Extract the (x, y) coordinate from the center of the cell holding the provided text.  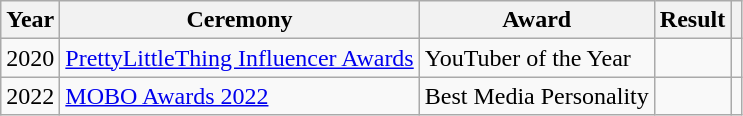
Best Media Personality (536, 96)
MOBO Awards 2022 (240, 96)
Award (536, 20)
2022 (30, 96)
PrettyLittleThing Influencer Awards (240, 58)
YouTuber of the Year (536, 58)
Ceremony (240, 20)
Result (692, 20)
2020 (30, 58)
Year (30, 20)
